Identify which cell holds the provided text, then report its [x, y] central coordinate. 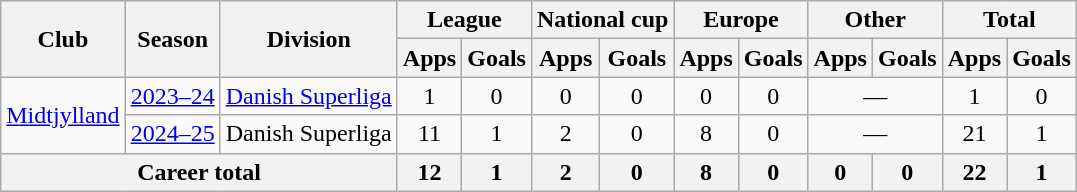
Career total [200, 172]
Total [1009, 20]
Other [875, 20]
Division [308, 39]
National cup [602, 20]
2023–24 [172, 96]
21 [974, 134]
Season [172, 39]
League [464, 20]
22 [974, 172]
11 [429, 134]
12 [429, 172]
Europe [741, 20]
Midtjylland [63, 115]
Club [63, 39]
2024–25 [172, 134]
